Extract the [X, Y] coordinate from the center of the cell holding the provided text.  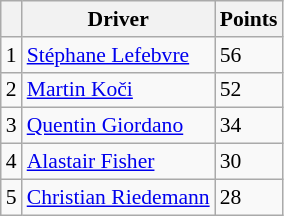
Quentin Giordano [118, 126]
30 [249, 162]
56 [249, 55]
Christian Riedemann [118, 197]
1 [12, 55]
4 [12, 162]
Martin Koči [118, 90]
Stéphane Lefebvre [118, 55]
Points [249, 19]
3 [12, 126]
28 [249, 197]
2 [12, 90]
52 [249, 90]
5 [12, 197]
Alastair Fisher [118, 162]
34 [249, 126]
Driver [118, 19]
